Capture the cell that displays the provided text and extract its [x, y] central coordinate. 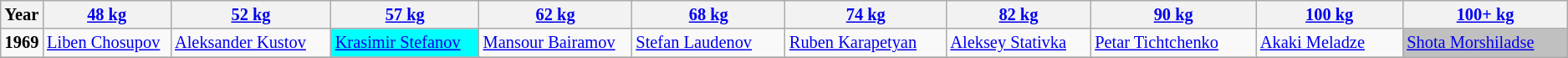
Stefan Laudenov [707, 43]
Krasimir Stefanov [405, 43]
82 kg [1019, 14]
100+ kg [1485, 14]
Aleksander Kustov [251, 43]
Mansour Bairamov [555, 43]
90 kg [1173, 14]
Petar Tichtchenko [1173, 43]
Liben Chosupov [107, 43]
62 kg [555, 14]
Shota Morshiladse [1485, 43]
48 kg [107, 14]
Aleksey Stativka [1019, 43]
Year [22, 14]
74 kg [866, 14]
68 kg [707, 14]
57 kg [405, 14]
Ruben Karapetyan [866, 43]
100 kg [1330, 14]
1969 [22, 43]
52 kg [251, 14]
Akaki Meladze [1330, 43]
